Locate the cell with the specified text and output its (X, Y) center coordinate. 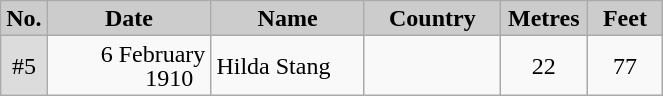
No. (24, 18)
Hilda Stang (288, 66)
77 (625, 66)
Feet (625, 18)
Country (432, 18)
Metres (544, 18)
Name (288, 18)
#5 (24, 66)
Date (129, 18)
22 (544, 66)
6 February 1910 (129, 66)
